Capture the cell that displays the provided text and extract its (X, Y) central coordinate. 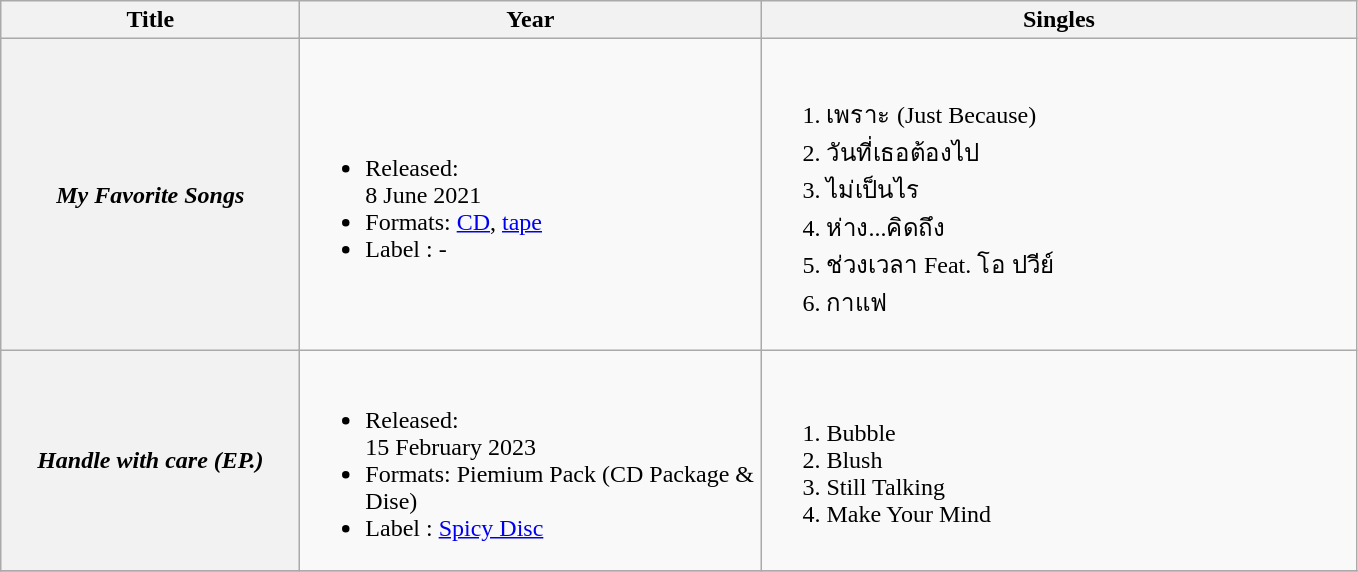
Year (530, 20)
Released: 8 June 2021Formats: CD, tapeLabel : - (530, 194)
BubbleBlushStill TalkingMake Your Mind (1059, 460)
My Favorite Songs (150, 194)
Title (150, 20)
เพราะ (Just Because)วันที่เธอต้องไปไม่เป็นไรห่าง...คิดถึงช่วงเวลา Feat. โอ ปวีย์กาแฟ (1059, 194)
Released: 15 February 2023Formats: Piemium Pack (CD Package & Dise)Label : Spicy Disc (530, 460)
Handle with care (EP.) (150, 460)
Singles (1059, 20)
